For the text-containing cell, return its midpoint in [X, Y] coordinate format. 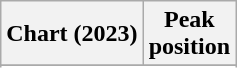
Peakposition [189, 34]
Chart (2023) [72, 34]
